From the cell containing the given text, extract its center point as [x, y] coordinate. 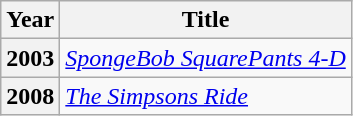
2008 [30, 96]
Title [206, 20]
Year [30, 20]
SpongeBob SquarePants 4-D [206, 58]
2003 [30, 58]
The Simpsons Ride [206, 96]
